Extract the (x, y) coordinate from the center of the cell holding the provided text.  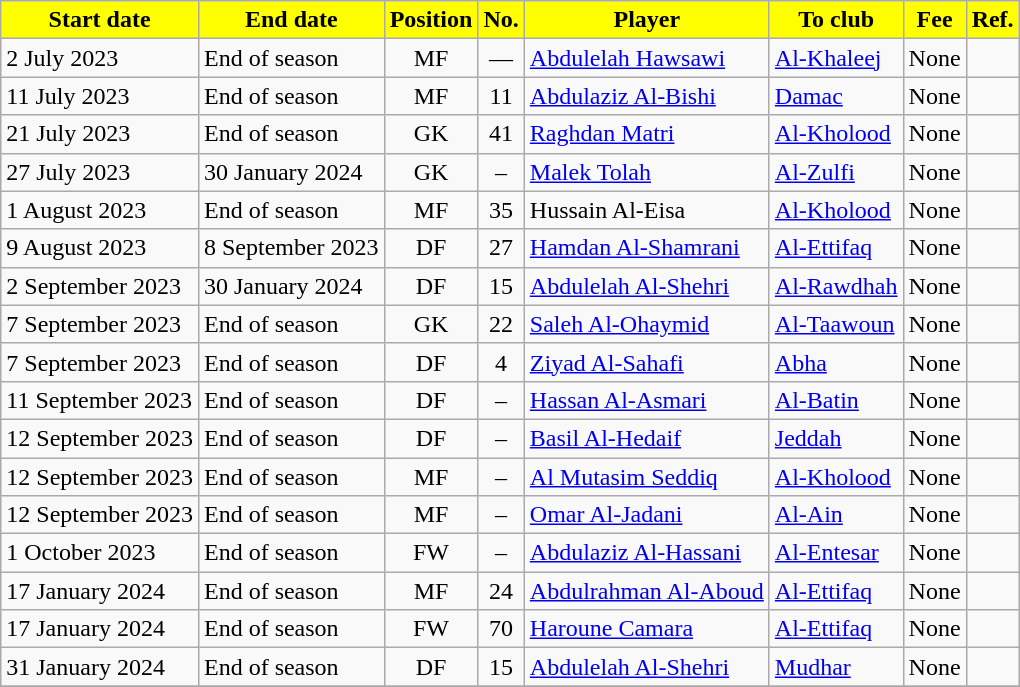
Malek Tolah (646, 172)
Hussain Al-Eisa (646, 210)
Ziyad Al-Sahafi (646, 362)
21 July 2023 (100, 134)
Abdulelah Hawsawi (646, 58)
Haroune Camara (646, 629)
24 (501, 591)
Fee (934, 20)
9 August 2023 (100, 248)
1 August 2023 (100, 210)
Omar Al-Jadani (646, 515)
Jeddah (836, 438)
Raghdan Matri (646, 134)
Hassan Al-Asmari (646, 400)
Abdulaziz Al-Hassani (646, 553)
Al-Entesar (836, 553)
2 July 2023 (100, 58)
Abdulrahman Al-Aboud (646, 591)
Ref. (992, 20)
Position (431, 20)
27 (501, 248)
Al-Khaleej (836, 58)
No. (501, 20)
Al-Ain (836, 515)
35 (501, 210)
Al-Zulfi (836, 172)
Basil Al-Hedaif (646, 438)
Al Mutasim Seddiq (646, 477)
41 (501, 134)
Saleh Al-Ohaymid (646, 324)
1 October 2023 (100, 553)
4 (501, 362)
Player (646, 20)
Al-Taawoun (836, 324)
Start date (100, 20)
22 (501, 324)
11 July 2023 (100, 96)
8 September 2023 (291, 248)
11 September 2023 (100, 400)
To club (836, 20)
Damac (836, 96)
Abha (836, 362)
27 July 2023 (100, 172)
Al-Batin (836, 400)
Abdulaziz Al-Bishi (646, 96)
70 (501, 629)
2 September 2023 (100, 286)
11 (501, 96)
Al-Rawdhah (836, 286)
— (501, 58)
31 January 2024 (100, 667)
Hamdan Al-Shamrani (646, 248)
End date (291, 20)
Mudhar (836, 667)
